Identify which cell holds the provided text, then report its (x, y) central coordinate. 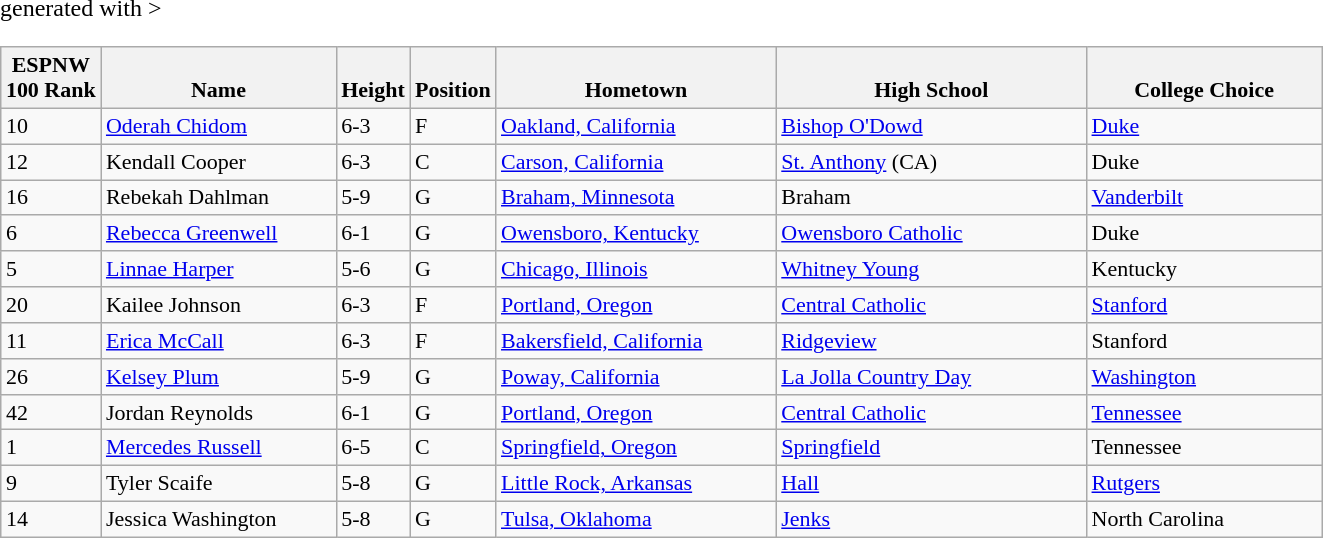
Rebekah Dahlman (218, 198)
Rebecca Greenwell (218, 233)
Height (373, 78)
Tyler Scaife (218, 484)
5-6 (373, 269)
Mercedes Russell (218, 448)
Position (453, 78)
Little Rock, Arkansas (636, 484)
Jessica Washington (218, 519)
Springfield (931, 448)
6-5 (373, 448)
Kailee Johnson (218, 305)
Springfield, Oregon (636, 448)
12 (51, 162)
St. Anthony (CA) (931, 162)
10 (51, 126)
6 (51, 233)
Hall (931, 484)
1 (51, 448)
Vanderbilt (1204, 198)
Poway, California (636, 376)
Linnae Harper (218, 269)
Jenks (931, 519)
Owensboro, Kentucky (636, 233)
Ridgeview (931, 341)
Hometown (636, 78)
Bishop O'Dowd (931, 126)
Jordan Reynolds (218, 412)
Rutgers (1204, 484)
20 (51, 305)
Kendall Cooper (218, 162)
Oakland, California (636, 126)
La Jolla Country Day (931, 376)
26 (51, 376)
Washington (1204, 376)
Whitney Young (931, 269)
11 (51, 341)
Oderah Chidom (218, 126)
Owensboro Catholic (931, 233)
High School (931, 78)
Name (218, 78)
ESPNW100 Rank (51, 78)
Erica McCall (218, 341)
5 (51, 269)
Kentucky (1204, 269)
Bakersfield, California (636, 341)
Braham, Minnesota (636, 198)
Chicago, Illinois (636, 269)
Braham (931, 198)
Tulsa, Oklahoma (636, 519)
College Choice (1204, 78)
16 (51, 198)
Kelsey Plum (218, 376)
Carson, California (636, 162)
42 (51, 412)
North Carolina (1204, 519)
14 (51, 519)
9 (51, 484)
